Scan for the cell matching the given text and deliver its [X, Y] coordinate at center. 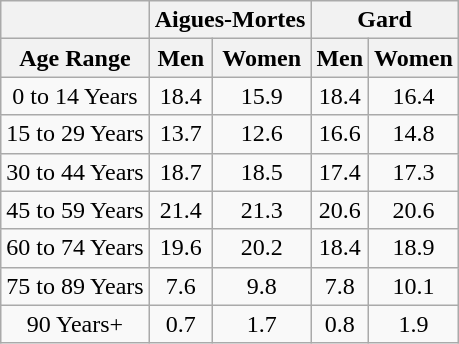
7.6 [180, 286]
30 to 44 Years [75, 172]
17.4 [340, 172]
1.9 [414, 324]
10.1 [414, 286]
60 to 74 Years [75, 248]
0.7 [180, 324]
15.9 [261, 96]
16.6 [340, 134]
45 to 59 Years [75, 210]
17.3 [414, 172]
Aigues-Mortes [230, 20]
15 to 29 Years [75, 134]
7.8 [340, 286]
Age Range [75, 58]
14.8 [414, 134]
18.5 [261, 172]
12.6 [261, 134]
21.3 [261, 210]
90 Years+ [75, 324]
21.4 [180, 210]
0 to 14 Years [75, 96]
Gard [384, 20]
1.7 [261, 324]
20.2 [261, 248]
18.9 [414, 248]
75 to 89 Years [75, 286]
13.7 [180, 134]
19.6 [180, 248]
0.8 [340, 324]
9.8 [261, 286]
18.7 [180, 172]
16.4 [414, 96]
